Identify which cell holds the provided text, then report its (X, Y) central coordinate. 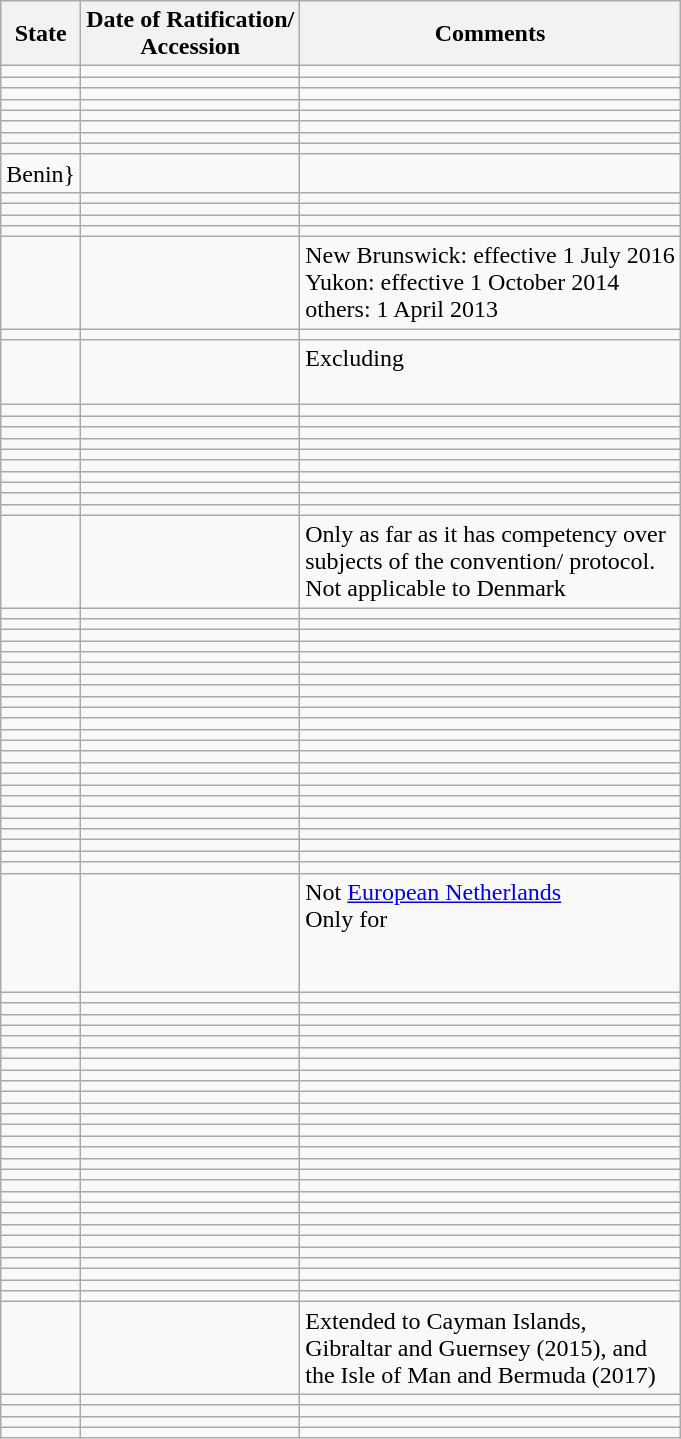
Only as far as it has competency over subjects of the convention/ protocol. Not applicable to Denmark (490, 561)
Not European NetherlandsOnly for (490, 932)
New Brunswick: effective 1 July 2016Yukon: effective 1 October 2014others: 1 April 2013 (490, 283)
Date of Ratification/Accession (190, 34)
Excluding (490, 372)
State (41, 34)
Benin} (41, 173)
Extended to Cayman Islands, Gibraltar and Guernsey (2015), and the Isle of Man and Bermuda (2017) (490, 1348)
Comments (490, 34)
